Scan for the cell matching the given text and deliver its (X, Y) coordinate at center. 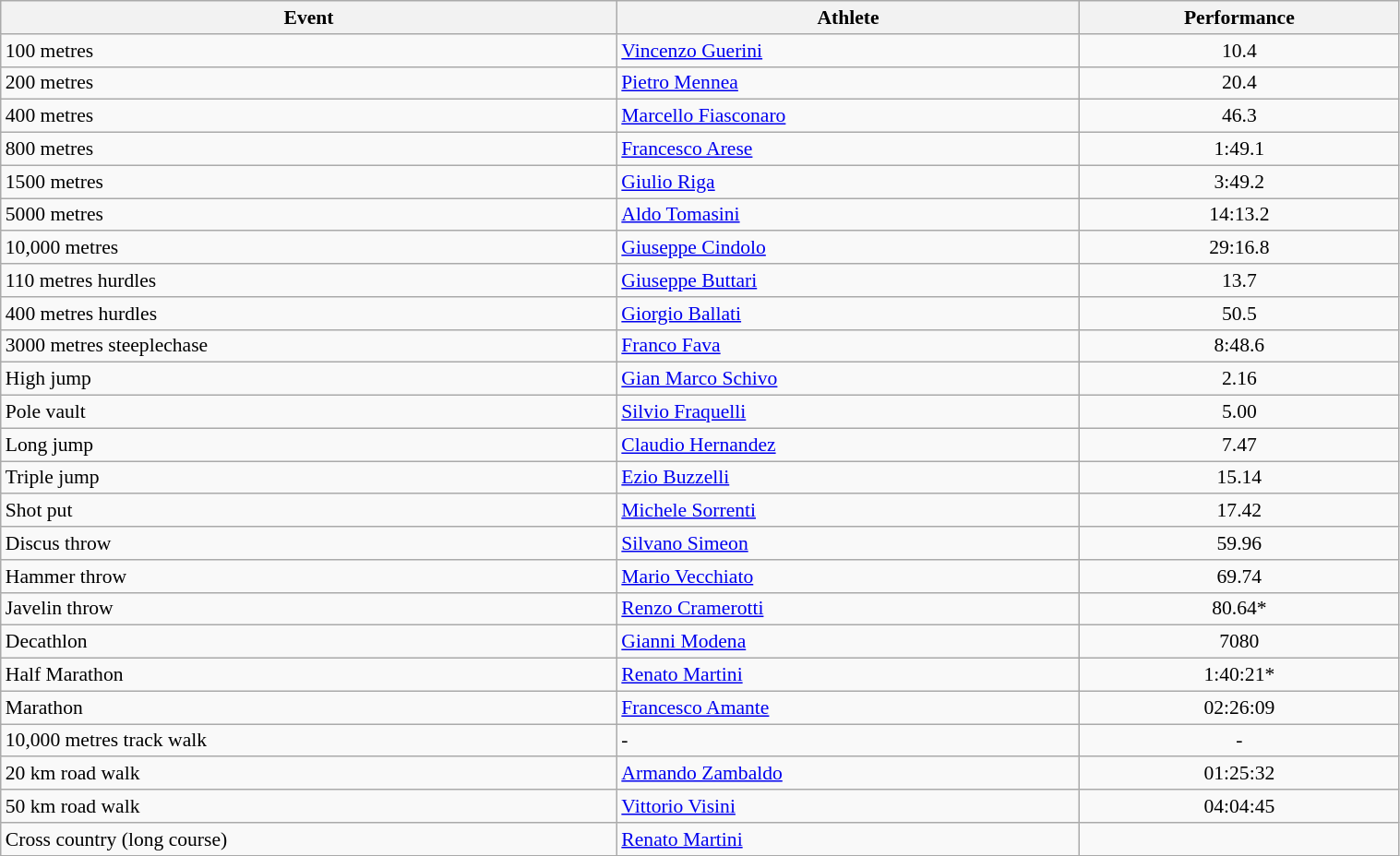
50.5 (1239, 314)
10.4 (1239, 51)
1:40:21* (1239, 675)
Long jump (309, 445)
Pietro Mennea (847, 83)
04:04:45 (1239, 806)
20.4 (1239, 83)
Claudio Hernandez (847, 445)
20 km road walk (309, 774)
100 metres (309, 51)
Athlete (847, 18)
15.14 (1239, 478)
01:25:32 (1239, 774)
Event (309, 18)
Giuseppe Cindolo (847, 248)
Marcello Fiasconaro (847, 116)
Triple jump (309, 478)
10,000 metres (309, 248)
1:49.1 (1239, 149)
Discus throw (309, 543)
Gian Marco Schivo (847, 379)
Marathon (309, 707)
59.96 (1239, 543)
46.3 (1239, 116)
2.16 (1239, 379)
3:49.2 (1239, 182)
Pole vault (309, 412)
Franco Fava (847, 346)
80.64* (1239, 609)
Renzo Cramerotti (847, 609)
8:48.6 (1239, 346)
5000 metres (309, 215)
Hammer throw (309, 577)
50 km road walk (309, 806)
Decathlon (309, 642)
29:16.8 (1239, 248)
Giuseppe Buttari (847, 280)
7080 (1239, 642)
Michele Sorrenti (847, 511)
Silvano Simeon (847, 543)
69.74 (1239, 577)
5.00 (1239, 412)
800 metres (309, 149)
Half Marathon (309, 675)
Francesco Arese (847, 149)
14:13.2 (1239, 215)
Gianni Modena (847, 642)
Aldo Tomasini (847, 215)
110 metres hurdles (309, 280)
Giorgio Ballati (847, 314)
Performance (1239, 18)
Mario Vecchiato (847, 577)
Cross country (long course) (309, 839)
400 metres hurdles (309, 314)
Ezio Buzzelli (847, 478)
10,000 metres track walk (309, 741)
02:26:09 (1239, 707)
Javelin throw (309, 609)
17.42 (1239, 511)
7.47 (1239, 445)
High jump (309, 379)
1500 metres (309, 182)
Silvio Fraquelli (847, 412)
Vincenzo Guerini (847, 51)
Francesco Amante (847, 707)
3000 metres steeplechase (309, 346)
Vittorio Visini (847, 806)
13.7 (1239, 280)
Armando Zambaldo (847, 774)
Shot put (309, 511)
Giulio Riga (847, 182)
200 metres (309, 83)
400 metres (309, 116)
